For the text-containing cell, return its midpoint in [x, y] coordinate format. 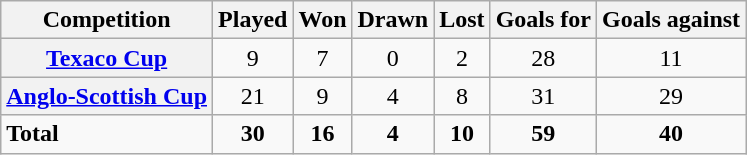
8 [462, 96]
Goals against [672, 20]
Texaco Cup [107, 58]
29 [672, 96]
59 [543, 134]
40 [672, 134]
Won [322, 20]
2 [462, 58]
31 [543, 96]
21 [253, 96]
0 [393, 58]
7 [322, 58]
28 [543, 58]
Goals for [543, 20]
16 [322, 134]
Lost [462, 20]
Played [253, 20]
Anglo-Scottish Cup [107, 96]
Total [107, 134]
30 [253, 134]
Drawn [393, 20]
10 [462, 134]
Competition [107, 20]
11 [672, 58]
